Pinpoint the cell where the given text exists, returning its [x, y] midpoint coordinate. 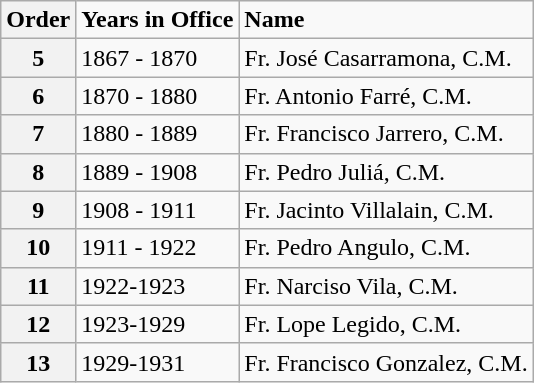
1880 - 1889 [158, 134]
1889 - 1908 [158, 172]
Fr. Francisco Gonzalez, C.M. [386, 362]
Fr. Pedro Angulo, C.M. [386, 248]
1908 - 1911 [158, 210]
11 [38, 286]
Name [386, 20]
12 [38, 324]
Order [38, 20]
8 [38, 172]
1870 - 1880 [158, 96]
1929-1931 [158, 362]
Fr. Antonio Farré, C.M. [386, 96]
Fr. Narciso Vila, C.M. [386, 286]
1911 - 1922 [158, 248]
1922-1923 [158, 286]
7 [38, 134]
Fr. Jacinto Villalain, C.M. [386, 210]
10 [38, 248]
1867 - 1870 [158, 58]
13 [38, 362]
1923-1929 [158, 324]
9 [38, 210]
6 [38, 96]
Fr. José Casarramona, C.M. [386, 58]
Fr. Francisco Jarrero, C.M. [386, 134]
Years in Office [158, 20]
5 [38, 58]
Fr. Lope Legido, C.M. [386, 324]
Fr. Pedro Juliá, C.M. [386, 172]
